For the text-containing cell, return its midpoint in [X, Y] coordinate format. 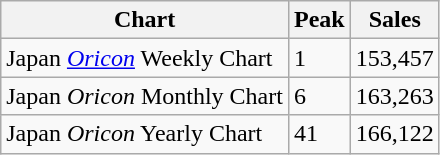
166,122 [394, 134]
153,457 [394, 58]
Sales [394, 20]
Japan Oricon Monthly Chart [145, 96]
163,263 [394, 96]
41 [319, 134]
1 [319, 58]
Peak [319, 20]
Chart [145, 20]
6 [319, 96]
Japan Oricon Yearly Chart [145, 134]
Japan Oricon Weekly Chart [145, 58]
